Return [x, y] of the center of cell containing provided text 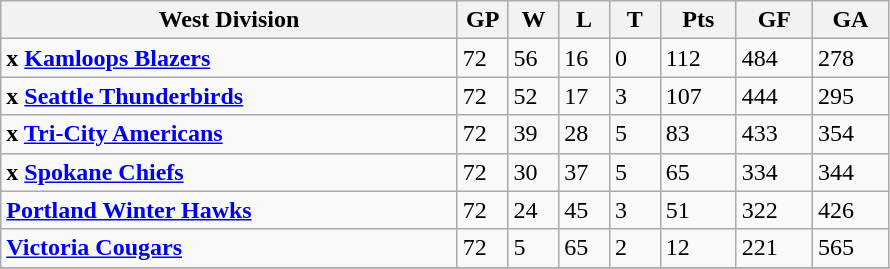
37 [584, 172]
433 [774, 134]
354 [850, 134]
x Spokane Chiefs [230, 172]
45 [584, 210]
0 [634, 58]
565 [850, 248]
T [634, 20]
W [534, 20]
28 [584, 134]
Pts [698, 20]
56 [534, 58]
484 [774, 58]
52 [534, 96]
Victoria Cougars [230, 248]
17 [584, 96]
278 [850, 58]
x Seattle Thunderbirds [230, 96]
GA [850, 20]
344 [850, 172]
West Division [230, 20]
83 [698, 134]
GP [482, 20]
444 [774, 96]
51 [698, 210]
Portland Winter Hawks [230, 210]
221 [774, 248]
12 [698, 248]
39 [534, 134]
112 [698, 58]
295 [850, 96]
16 [584, 58]
GF [774, 20]
x Tri-City Americans [230, 134]
334 [774, 172]
2 [634, 248]
L [584, 20]
426 [850, 210]
322 [774, 210]
24 [534, 210]
x Kamloops Blazers [230, 58]
30 [534, 172]
107 [698, 96]
